Extract the (X, Y) coordinate from the center of the cell holding the provided text.  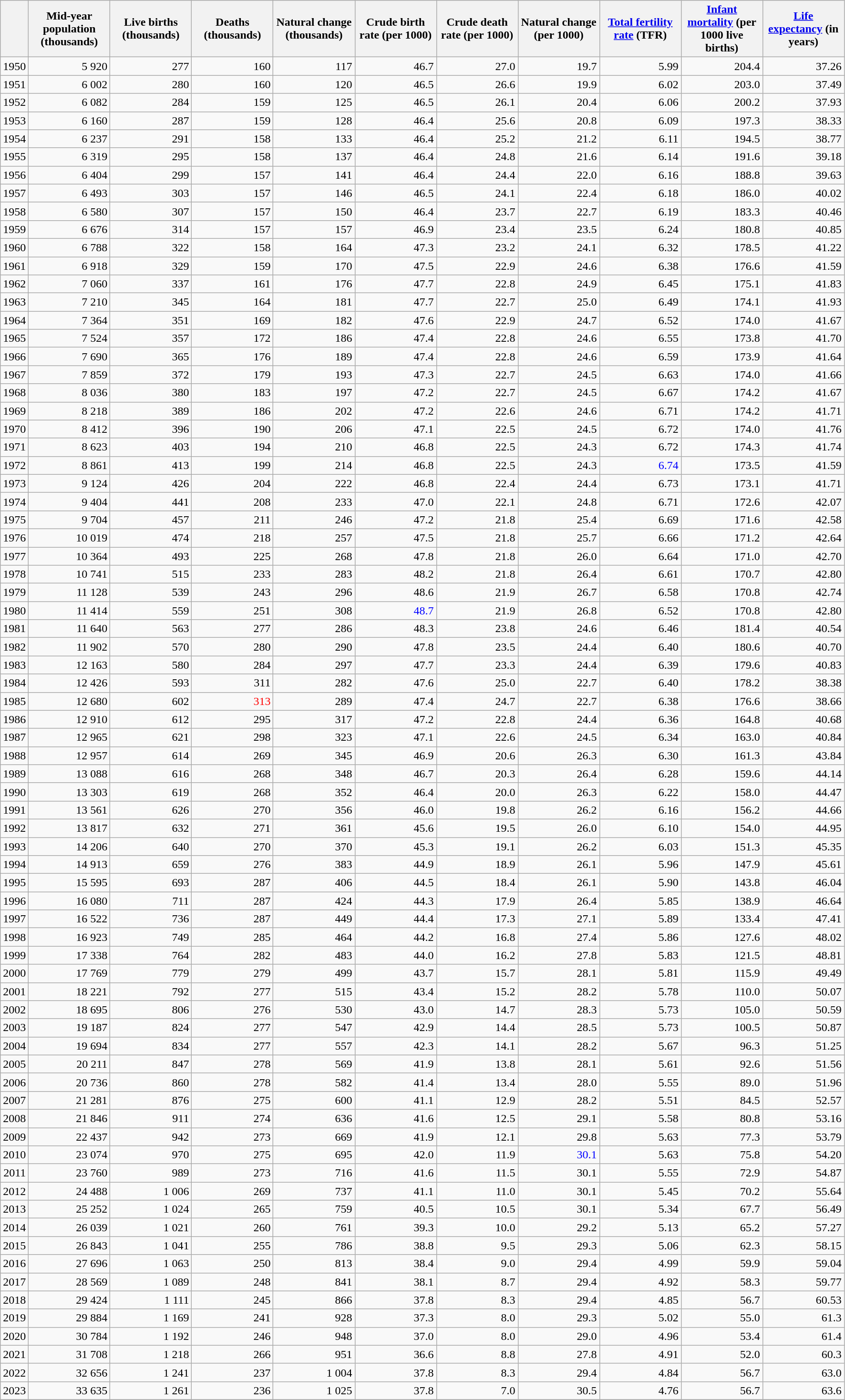
759 (314, 1209)
100.5 (722, 1028)
16.2 (477, 955)
303 (151, 193)
133.4 (722, 919)
27.1 (559, 919)
41.83 (803, 284)
824 (151, 1028)
1 025 (314, 1390)
6 319 (70, 157)
10.5 (477, 1209)
42.3 (396, 1046)
18 221 (70, 991)
1957 (14, 193)
26.7 (559, 593)
1967 (14, 375)
15.2 (477, 991)
16 522 (70, 919)
6.30 (640, 756)
178.5 (722, 247)
38.1 (396, 1282)
22 437 (70, 1137)
951 (314, 1354)
9 404 (70, 501)
285 (233, 937)
8 218 (70, 411)
361 (314, 828)
12 163 (70, 665)
1980 (14, 611)
1977 (14, 556)
141 (314, 175)
693 (151, 883)
14 913 (70, 865)
42.07 (803, 501)
352 (314, 792)
30.5 (559, 1390)
37.26 (803, 66)
1993 (14, 846)
25.6 (477, 121)
2003 (14, 1028)
208 (233, 501)
23 760 (70, 1173)
1976 (14, 538)
172.6 (722, 501)
2018 (14, 1300)
6.45 (640, 284)
72.9 (722, 1173)
1961 (14, 266)
6.18 (640, 193)
115.9 (722, 973)
6.64 (640, 556)
146 (314, 193)
570 (151, 647)
48.2 (396, 574)
372 (151, 375)
764 (151, 955)
42.74 (803, 593)
357 (151, 338)
Life expectancy (in years) (803, 29)
539 (151, 593)
40.46 (803, 211)
291 (151, 139)
17.9 (477, 901)
12 965 (70, 737)
6.67 (640, 393)
6 788 (70, 247)
43.4 (396, 991)
2002 (14, 1010)
43.7 (396, 973)
52.57 (803, 1100)
218 (233, 538)
172 (233, 338)
1 241 (151, 1372)
147.9 (722, 865)
138.9 (722, 901)
204 (233, 483)
46.64 (803, 901)
6.55 (640, 338)
20 211 (70, 1064)
632 (151, 828)
6.14 (640, 157)
8 861 (70, 465)
Deaths (thousands) (233, 29)
11 414 (70, 611)
43.0 (396, 1010)
1999 (14, 955)
26 843 (70, 1246)
457 (151, 520)
1964 (14, 320)
25.4 (559, 520)
16 923 (70, 937)
322 (151, 247)
406 (314, 883)
5.06 (640, 1246)
1 192 (151, 1336)
5 920 (70, 66)
21.2 (559, 139)
11.5 (477, 1173)
202 (314, 411)
860 (151, 1082)
2012 (14, 1191)
174.1 (722, 302)
1968 (14, 393)
31 708 (70, 1354)
197 (314, 393)
5.51 (640, 1100)
5.34 (640, 1209)
174.3 (722, 447)
42.0 (396, 1155)
12.5 (477, 1118)
154.0 (722, 828)
323 (314, 737)
193 (314, 375)
48.6 (396, 593)
659 (151, 865)
12 426 (70, 683)
45.35 (803, 846)
2020 (14, 1336)
169 (233, 320)
736 (151, 919)
6 237 (70, 139)
41.70 (803, 338)
13.4 (477, 1082)
970 (151, 1155)
621 (151, 737)
6 002 (70, 84)
1951 (14, 84)
1970 (14, 429)
7 859 (70, 375)
942 (151, 1137)
711 (151, 901)
23.2 (477, 247)
9 704 (70, 520)
6.69 (640, 520)
211 (233, 520)
38.4 (396, 1264)
11.9 (477, 1155)
313 (233, 701)
7.0 (477, 1390)
1 089 (151, 1282)
365 (151, 357)
1 218 (151, 1354)
2017 (14, 1282)
283 (314, 574)
175.1 (722, 284)
20 736 (70, 1082)
225 (233, 556)
6.19 (640, 211)
1956 (14, 175)
4.99 (640, 1264)
161 (233, 284)
1975 (14, 520)
1991 (14, 810)
602 (151, 701)
6.58 (640, 593)
29 884 (70, 1318)
43.84 (803, 756)
6.36 (640, 719)
42.58 (803, 520)
255 (233, 1246)
1982 (14, 647)
37.3 (396, 1318)
314 (151, 229)
1988 (14, 756)
45.3 (396, 846)
44.3 (396, 901)
62.3 (722, 1246)
5.89 (640, 919)
18.9 (477, 865)
2021 (14, 1354)
44.66 (803, 810)
150 (314, 211)
45.61 (803, 865)
806 (151, 1010)
2000 (14, 973)
337 (151, 284)
271 (233, 828)
6.49 (640, 302)
1997 (14, 919)
12 680 (70, 701)
6.34 (640, 737)
4.91 (640, 1354)
46.0 (396, 810)
640 (151, 846)
19.7 (559, 66)
17.3 (477, 919)
299 (151, 175)
14.4 (477, 1028)
6.09 (640, 121)
1998 (14, 937)
6 082 (70, 102)
37.93 (803, 102)
15.7 (477, 973)
16.8 (477, 937)
6.11 (640, 139)
65.2 (722, 1227)
841 (314, 1282)
42.70 (803, 556)
13.8 (477, 1064)
12 957 (70, 756)
580 (151, 665)
151.3 (722, 846)
60.3 (803, 1354)
63.0 (803, 1372)
1966 (14, 357)
54.20 (803, 1155)
27 696 (70, 1264)
290 (314, 647)
48.81 (803, 955)
2023 (14, 1390)
547 (314, 1028)
5.45 (640, 1191)
6.74 (640, 465)
57.27 (803, 1227)
117 (314, 66)
39.3 (396, 1227)
Infant mortality (per 1000 live births) (722, 29)
911 (151, 1118)
5.85 (640, 901)
245 (233, 1300)
1950 (14, 66)
18 695 (70, 1010)
1990 (14, 792)
1958 (14, 211)
737 (314, 1191)
786 (314, 1246)
60.53 (803, 1300)
5.61 (640, 1064)
199 (233, 465)
44.9 (396, 865)
188.8 (722, 175)
180.8 (722, 229)
619 (151, 792)
1954 (14, 139)
38.66 (803, 701)
20.6 (477, 756)
84.5 (722, 1100)
1981 (14, 629)
36.6 (396, 1354)
128 (314, 121)
6 918 (70, 266)
42.9 (396, 1028)
370 (314, 846)
52.0 (722, 1354)
266 (233, 1354)
876 (151, 1100)
2016 (14, 1264)
243 (233, 593)
4.92 (640, 1282)
5.58 (640, 1118)
237 (233, 1372)
297 (314, 665)
483 (314, 955)
30 784 (70, 1336)
173.5 (722, 465)
110.0 (722, 991)
569 (314, 1064)
2013 (14, 1209)
210 (314, 447)
59.9 (722, 1264)
12 910 (70, 719)
173.8 (722, 338)
75.8 (722, 1155)
6 404 (70, 175)
834 (151, 1046)
14 206 (70, 846)
Total fertility rate (TFR) (640, 29)
29 424 (70, 1300)
5.13 (640, 1227)
197.3 (722, 121)
265 (233, 1209)
37.49 (803, 84)
2022 (14, 1372)
1992 (14, 828)
15 595 (70, 883)
26 039 (70, 1227)
8.7 (477, 1282)
1995 (14, 883)
413 (151, 465)
55.64 (803, 1191)
19.1 (477, 846)
1984 (14, 683)
13 303 (70, 792)
449 (314, 919)
191.6 (722, 157)
49.49 (803, 973)
1952 (14, 102)
189 (314, 357)
13 088 (70, 774)
251 (233, 611)
5.81 (640, 973)
158.0 (722, 792)
17 338 (70, 955)
348 (314, 774)
12.9 (477, 1100)
989 (151, 1173)
51.96 (803, 1082)
19.5 (477, 828)
2006 (14, 1082)
600 (314, 1100)
2005 (14, 1064)
38.8 (396, 1246)
170 (314, 266)
1 041 (151, 1246)
257 (314, 538)
61.3 (803, 1318)
1 006 (151, 1191)
274 (233, 1118)
40.54 (803, 629)
20.8 (559, 121)
41.93 (803, 302)
279 (233, 973)
27.0 (477, 66)
241 (233, 1318)
2007 (14, 1100)
38.38 (803, 683)
2009 (14, 1137)
24.9 (559, 284)
6 580 (70, 211)
7 690 (70, 357)
171.2 (722, 538)
311 (233, 683)
96.3 (722, 1046)
779 (151, 973)
6.24 (640, 229)
10 741 (70, 574)
441 (151, 501)
5.67 (640, 1046)
200.2 (722, 102)
23.3 (477, 665)
612 (151, 719)
19.9 (559, 84)
179 (233, 375)
181.4 (722, 629)
21 281 (70, 1100)
2011 (14, 1173)
9.5 (477, 1246)
55.0 (722, 1318)
70.2 (722, 1191)
44.47 (803, 792)
25.2 (477, 139)
28.3 (559, 1010)
Mid-year population (thousands) (70, 29)
11.0 (477, 1191)
260 (233, 1227)
183 (233, 393)
20.0 (477, 792)
2019 (14, 1318)
308 (314, 611)
8 412 (70, 429)
1996 (14, 901)
26.6 (477, 84)
105.0 (722, 1010)
761 (314, 1227)
23.4 (477, 229)
426 (151, 483)
45.6 (396, 828)
593 (151, 683)
178.2 (722, 683)
39.63 (803, 175)
5.90 (640, 883)
1971 (14, 447)
54.87 (803, 1173)
5.83 (640, 955)
41.22 (803, 247)
163.0 (722, 737)
156.2 (722, 810)
329 (151, 266)
13 817 (70, 828)
5.96 (640, 865)
6.10 (640, 828)
383 (314, 865)
19 187 (70, 1028)
127.6 (722, 937)
6 493 (70, 193)
186.0 (722, 193)
2010 (14, 1155)
559 (151, 611)
289 (314, 701)
813 (314, 1264)
10.0 (477, 1227)
39.18 (803, 157)
40.68 (803, 719)
44.5 (396, 883)
42.64 (803, 538)
179.6 (722, 665)
38.77 (803, 139)
499 (314, 973)
19 694 (70, 1046)
1 004 (314, 1372)
248 (233, 1282)
25.7 (559, 538)
6.61 (640, 574)
1963 (14, 302)
56.49 (803, 1209)
1955 (14, 157)
636 (314, 1118)
4.85 (640, 1300)
89.0 (722, 1082)
28 569 (70, 1282)
61.4 (803, 1336)
5.78 (640, 991)
20.3 (477, 774)
222 (314, 483)
792 (151, 991)
6.39 (640, 665)
33 635 (70, 1390)
8.8 (477, 1354)
161.3 (722, 756)
183.3 (722, 211)
22.0 (559, 175)
7 210 (70, 302)
40.02 (803, 193)
190 (233, 429)
716 (314, 1173)
403 (151, 447)
40.83 (803, 665)
7 060 (70, 284)
173.9 (722, 357)
22.1 (477, 501)
18.4 (477, 883)
50.07 (803, 991)
424 (314, 901)
28.5 (559, 1028)
37.0 (396, 1336)
194 (233, 447)
204.4 (722, 66)
1987 (14, 737)
582 (314, 1082)
Natural change (per 1000) (559, 29)
38.33 (803, 121)
41.4 (396, 1082)
1960 (14, 247)
50.59 (803, 1010)
44.0 (396, 955)
206 (314, 429)
214 (314, 465)
181 (314, 302)
48.7 (396, 611)
1978 (14, 574)
1 021 (151, 1227)
44.95 (803, 828)
250 (233, 1264)
4.96 (640, 1336)
317 (314, 719)
1985 (14, 701)
12.1 (477, 1137)
1974 (14, 501)
380 (151, 393)
44.2 (396, 937)
9 124 (70, 483)
749 (151, 937)
51.25 (803, 1046)
1 111 (151, 1300)
8 623 (70, 447)
14.7 (477, 1010)
26.8 (559, 611)
29.8 (559, 1137)
474 (151, 538)
4.76 (640, 1390)
23.8 (477, 629)
29.2 (559, 1227)
296 (314, 593)
5.02 (640, 1318)
5.99 (640, 66)
59.04 (803, 1264)
1959 (14, 229)
14.1 (477, 1046)
396 (151, 429)
180.6 (722, 647)
2008 (14, 1118)
1973 (14, 483)
120 (314, 84)
24 488 (70, 1191)
6.59 (640, 357)
1 261 (151, 1390)
47.41 (803, 919)
1986 (14, 719)
847 (151, 1064)
1965 (14, 338)
389 (151, 411)
59.77 (803, 1282)
1994 (14, 865)
8 036 (70, 393)
48.3 (396, 629)
47.0 (396, 501)
46.04 (803, 883)
286 (314, 629)
6.66 (640, 538)
6.73 (640, 483)
11 640 (70, 629)
10 364 (70, 556)
137 (314, 157)
44.4 (396, 919)
6.32 (640, 247)
626 (151, 810)
5.86 (640, 937)
92.6 (722, 1064)
493 (151, 556)
182 (314, 320)
159.6 (722, 774)
19.8 (477, 810)
41.66 (803, 375)
41.76 (803, 429)
194.5 (722, 139)
6 160 (70, 121)
6 676 (70, 229)
1962 (14, 284)
695 (314, 1155)
13 561 (70, 810)
25 252 (70, 1209)
6.46 (640, 629)
Crude birth rate (per 1000) (396, 29)
40.85 (803, 229)
7 364 (70, 320)
6.28 (640, 774)
20.4 (559, 102)
298 (233, 737)
Natural change (thousands) (314, 29)
40.5 (396, 1209)
614 (151, 756)
63.6 (803, 1390)
125 (314, 102)
41.74 (803, 447)
236 (233, 1390)
10 019 (70, 538)
2015 (14, 1246)
53.16 (803, 1118)
1969 (14, 411)
21 846 (70, 1118)
164.8 (722, 719)
2001 (14, 991)
58.3 (722, 1282)
40.84 (803, 737)
11 902 (70, 647)
1983 (14, 665)
29.1 (559, 1118)
6.22 (640, 792)
2014 (14, 1227)
173.1 (722, 483)
203.0 (722, 84)
4.84 (640, 1372)
1953 (14, 121)
6.06 (640, 102)
1972 (14, 465)
1 024 (151, 1209)
41.64 (803, 357)
28.0 (559, 1082)
80.8 (722, 1118)
948 (314, 1336)
50.87 (803, 1028)
58.15 (803, 1246)
21.6 (559, 157)
77.3 (722, 1137)
23 074 (70, 1155)
16 080 (70, 901)
53.4 (722, 1336)
121.5 (722, 955)
44.14 (803, 774)
171.6 (722, 520)
32 656 (70, 1372)
563 (151, 629)
29.0 (559, 1336)
1989 (14, 774)
2004 (14, 1046)
928 (314, 1318)
11 128 (70, 593)
40.70 (803, 647)
9.0 (477, 1264)
866 (314, 1300)
616 (151, 774)
1 063 (151, 1264)
530 (314, 1010)
307 (151, 211)
133 (314, 139)
171.0 (722, 556)
6.63 (640, 375)
356 (314, 810)
48.02 (803, 937)
557 (314, 1046)
6.03 (640, 846)
170.7 (722, 574)
1 169 (151, 1318)
51.56 (803, 1064)
6.02 (640, 84)
669 (314, 1137)
Crude death rate (per 1000) (477, 29)
1979 (14, 593)
143.8 (722, 883)
27.4 (559, 937)
351 (151, 320)
7 524 (70, 338)
Live births (thousands) (151, 29)
17 769 (70, 973)
53.79 (803, 1137)
67.7 (722, 1209)
23.7 (477, 211)
464 (314, 937)
